Return the [x, y] coordinate for the center point of the cell that contains the specified text.  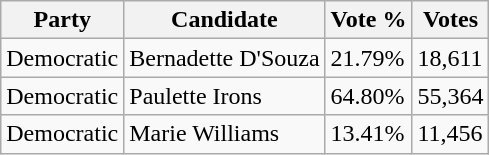
21.79% [368, 58]
55,364 [450, 96]
11,456 [450, 134]
Bernadette D'Souza [224, 58]
Party [62, 20]
Marie Williams [224, 134]
Paulette Irons [224, 96]
Vote % [368, 20]
64.80% [368, 96]
Candidate [224, 20]
13.41% [368, 134]
Votes [450, 20]
18,611 [450, 58]
